From the cell containing the given text, extract its center point as [X, Y] coordinate. 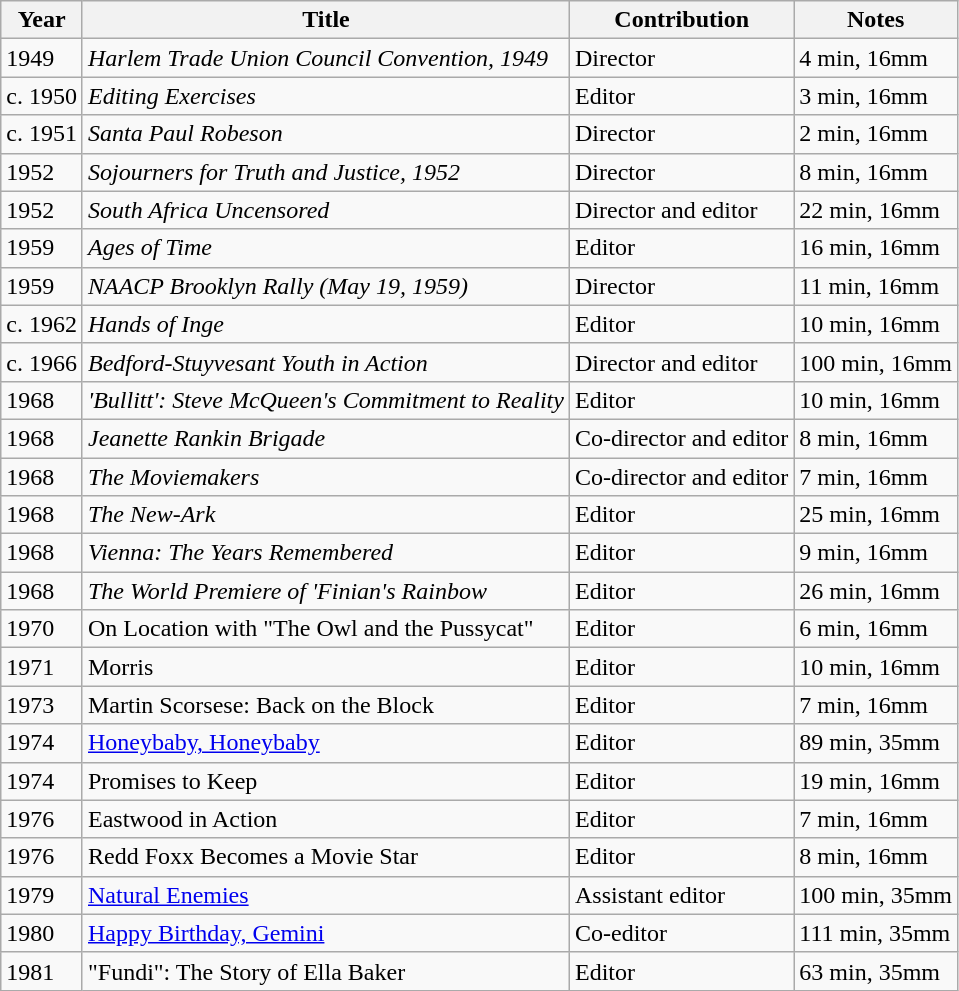
Eastwood in Action [326, 819]
Co-editor [681, 933]
South Africa Uncensored [326, 210]
Year [42, 20]
Title [326, 20]
c. 1951 [42, 134]
The World Premiere of 'Finian's Rainbow [326, 591]
9 min, 16mm [876, 553]
111 min, 35mm [876, 933]
4 min, 16mm [876, 58]
Happy Birthday, Gemini [326, 933]
Natural Enemies [326, 895]
c. 1966 [42, 362]
'Bullitt': Steve McQueen's Commitment to Reality [326, 400]
1971 [42, 667]
19 min, 16mm [876, 781]
Hands of Inge [326, 324]
"Fundi": The Story of Ella Baker [326, 971]
11 min, 16mm [876, 286]
Morris [326, 667]
Notes [876, 20]
1949 [42, 58]
63 min, 35mm [876, 971]
Promises to Keep [326, 781]
Bedford-Stuyvesant Youth in Action [326, 362]
1980 [42, 933]
26 min, 16mm [876, 591]
Santa Paul Robeson [326, 134]
Assistant editor [681, 895]
c. 1950 [42, 96]
Harlem Trade Union Council Convention, 1949 [326, 58]
1981 [42, 971]
Honeybaby, Honeybaby [326, 743]
16 min, 16mm [876, 248]
2 min, 16mm [876, 134]
Sojourners for Truth and Justice, 1952 [326, 172]
100 min, 35mm [876, 895]
22 min, 16mm [876, 210]
89 min, 35mm [876, 743]
1973 [42, 705]
6 min, 16mm [876, 629]
100 min, 16mm [876, 362]
The Moviemakers [326, 477]
The New-Ark [326, 515]
Editing Exercises [326, 96]
Redd Foxx Becomes a Movie Star [326, 857]
Contribution [681, 20]
25 min, 16mm [876, 515]
1970 [42, 629]
3 min, 16mm [876, 96]
c. 1962 [42, 324]
Ages of Time [326, 248]
On Location with "The Owl and the Pussycat" [326, 629]
Martin Scorsese: Back on the Block [326, 705]
1979 [42, 895]
Jeanette Rankin Brigade [326, 438]
Vienna: The Years Remembered [326, 553]
NAACP Brooklyn Rally (May 19, 1959) [326, 286]
